Identify which cell holds the provided text, then report its (x, y) central coordinate. 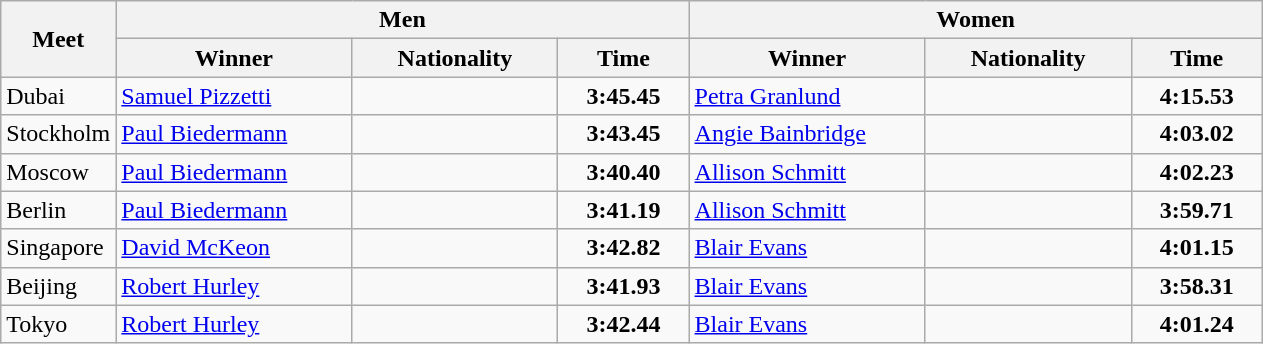
Dubai (58, 96)
Berlin (58, 210)
Beijing (58, 286)
4:15.53 (1196, 96)
4:01.15 (1196, 248)
Women (976, 20)
3:42.44 (624, 324)
Stockholm (58, 134)
3:58.31 (1196, 286)
Samuel Pizzetti (234, 96)
Men (402, 20)
Tokyo (58, 324)
3:45.45 (624, 96)
Moscow (58, 172)
4:02.23 (1196, 172)
3:43.45 (624, 134)
3:59.71 (1196, 210)
4:03.02 (1196, 134)
David McKeon (234, 248)
3:41.19 (624, 210)
Meet (58, 39)
3:42.82 (624, 248)
4:01.24 (1196, 324)
3:41.93 (624, 286)
Petra Granlund (807, 96)
Angie Bainbridge (807, 134)
3:40.40 (624, 172)
Singapore (58, 248)
